Locate the cell with the specified text and output its (x, y) center coordinate. 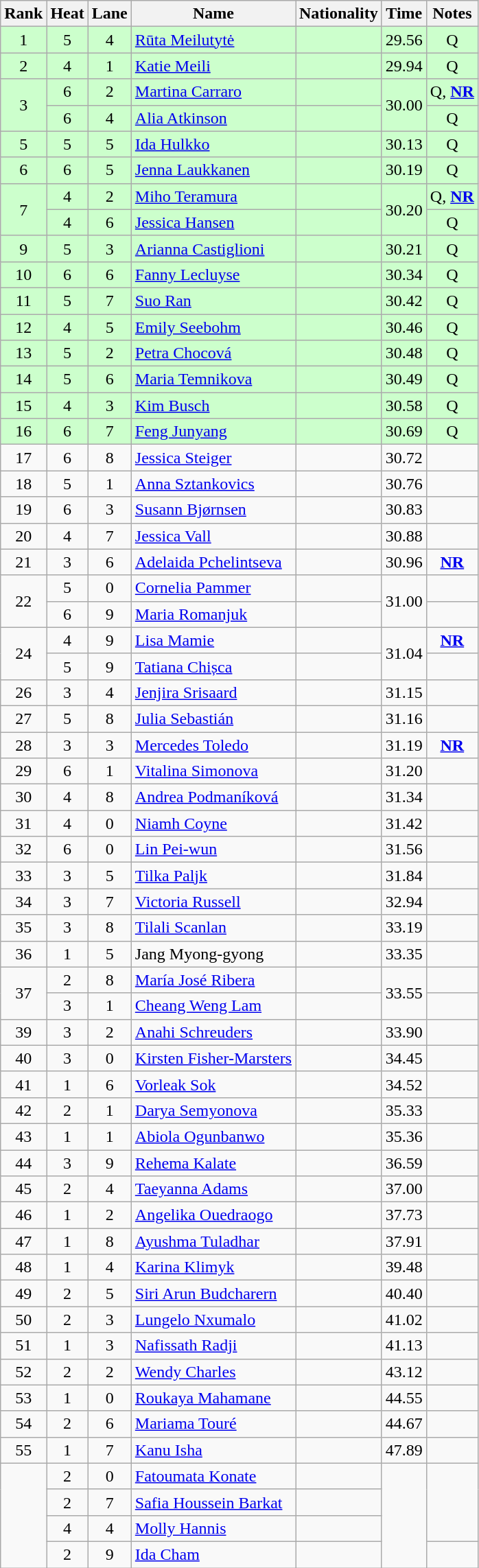
46 (23, 1215)
Adelaida Pchelintseva (213, 562)
Ida Cham (213, 1554)
Lungelo Nxumalo (213, 1320)
15 (23, 406)
19 (23, 510)
Nafissath Radji (213, 1346)
Jessica Steiger (213, 458)
34 (23, 902)
30.13 (404, 144)
36.59 (404, 1163)
44.67 (404, 1424)
28 (23, 745)
51 (23, 1346)
Rehema Kalate (213, 1163)
29.94 (404, 66)
47.89 (404, 1450)
Angelika Ouedraogo (213, 1215)
Anahi Schreuders (213, 1032)
Heat (67, 14)
30.72 (404, 458)
22 (23, 601)
Roukaya Mahamane (213, 1398)
12 (23, 327)
52 (23, 1372)
35 (23, 928)
24 (23, 653)
Alia Atkinson (213, 118)
Molly Hannis (213, 1528)
41.02 (404, 1320)
31.16 (404, 718)
40 (23, 1058)
Miho Teramura (213, 196)
31.20 (404, 771)
49 (23, 1294)
30.96 (404, 562)
Arianna Castiglioni (213, 248)
Jessica Hansen (213, 222)
32.94 (404, 902)
30.00 (404, 105)
34.52 (404, 1084)
39.48 (404, 1267)
Ida Hulkko (213, 144)
Cheang Weng Lam (213, 1006)
Nationality (338, 14)
31.34 (404, 797)
31.84 (404, 876)
Mariama Touré (213, 1424)
31.19 (404, 745)
Jessica Vall (213, 536)
44 (23, 1163)
Tilali Scanlan (213, 928)
Jang Myong-gyong (213, 954)
37.91 (404, 1241)
29.56 (404, 40)
30 (23, 797)
21 (23, 562)
31 (23, 823)
31.00 (404, 601)
33.90 (404, 1032)
31.15 (404, 692)
30.88 (404, 536)
55 (23, 1450)
Petra Chocová (213, 353)
29 (23, 771)
16 (23, 432)
Notes (452, 14)
Tatiana Chișca (213, 666)
Taeyanna Adams (213, 1189)
13 (23, 353)
Karina Klimyk (213, 1267)
20 (23, 536)
30.48 (404, 353)
Martina Carraro (213, 92)
54 (23, 1424)
30.21 (404, 248)
45 (23, 1189)
34.45 (404, 1058)
Victoria Russell (213, 902)
35.36 (404, 1136)
Jenjira Srisaard (213, 692)
53 (23, 1398)
30.58 (404, 406)
30.83 (404, 510)
26 (23, 692)
Fatoumata Konate (213, 1476)
43 (23, 1136)
Kirsten Fisher-Marsters (213, 1058)
30.19 (404, 170)
35.33 (404, 1110)
Suo Ran (213, 301)
Time (404, 14)
Jenna Laukkanen (213, 170)
Maria Romanjuk (213, 614)
41.13 (404, 1346)
Lane (110, 14)
Tilka Paljk (213, 876)
33.55 (404, 993)
Julia Sebastián (213, 718)
36 (23, 954)
Name (213, 14)
Ayushma Tuladhar (213, 1241)
40.40 (404, 1294)
María José Ribera (213, 980)
Rank (23, 14)
Feng Junyang (213, 432)
43.12 (404, 1372)
Katie Meili (213, 66)
37.73 (404, 1215)
33 (23, 876)
Maria Temnikova (213, 379)
27 (23, 718)
Safia Houssein Barkat (213, 1502)
37 (23, 993)
Mercedes Toledo (213, 745)
41 (23, 1084)
30.46 (404, 327)
30.42 (404, 301)
Siri Arun Budcharern (213, 1294)
Anna Sztankovics (213, 484)
37.00 (404, 1189)
31.56 (404, 850)
17 (23, 458)
Vitalina Simonova (213, 771)
Kim Busch (213, 406)
42 (23, 1110)
Lin Pei-wun (213, 850)
10 (23, 274)
Abiola Ogunbanwo (213, 1136)
Wendy Charles (213, 1372)
18 (23, 484)
30.49 (404, 379)
39 (23, 1032)
14 (23, 379)
30.20 (404, 209)
11 (23, 301)
Emily Seebohm (213, 327)
Kanu Isha (213, 1450)
30.34 (404, 274)
33.19 (404, 928)
Cornelia Pammer (213, 588)
Susann Bjørnsen (213, 510)
Fanny Lecluyse (213, 274)
31.42 (404, 823)
Niamh Coyne (213, 823)
30.69 (404, 432)
48 (23, 1267)
47 (23, 1241)
Andrea Podmaníková (213, 797)
30.76 (404, 484)
44.55 (404, 1398)
50 (23, 1320)
Vorleak Sok (213, 1084)
Rūta Meilutytė (213, 40)
31.04 (404, 653)
33.35 (404, 954)
Darya Semyonova (213, 1110)
Lisa Mamie (213, 640)
32 (23, 850)
